Return (x, y) of the center of cell containing provided text 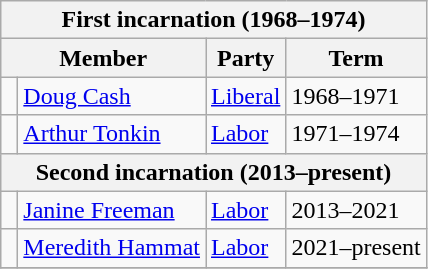
Party (246, 58)
Arthur Tonkin (112, 134)
Member (104, 58)
Janine Freeman (112, 210)
1968–1971 (356, 96)
First incarnation (1968–1974) (214, 20)
1971–1974 (356, 134)
2021–present (356, 248)
Doug Cash (112, 96)
Term (356, 58)
Meredith Hammat (112, 248)
2013–2021 (356, 210)
Second incarnation (2013–present) (214, 172)
Liberal (246, 96)
